From the cell containing the given text, extract its center point as [X, Y] coordinate. 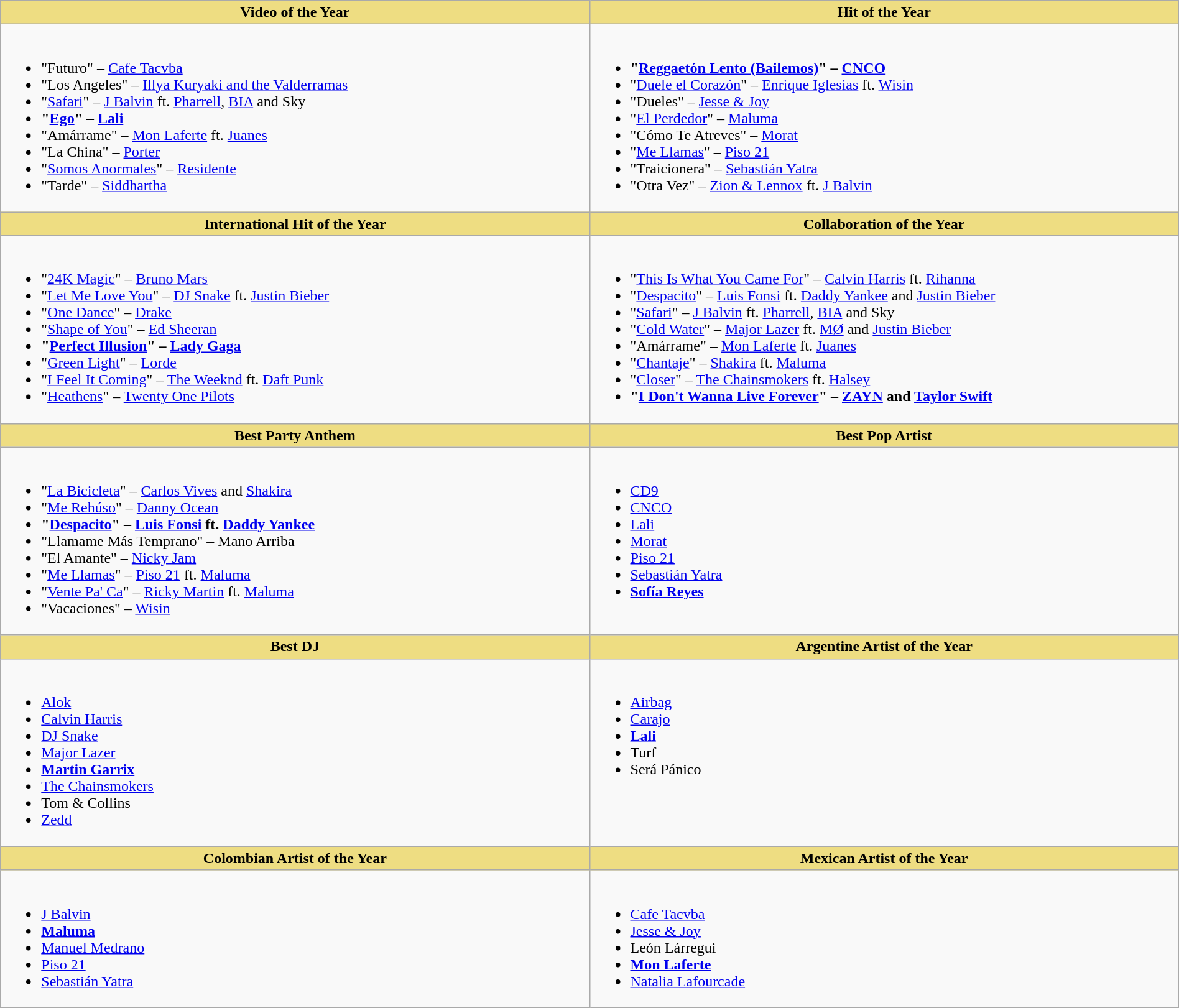
Argentine Artist of the Year [884, 647]
Collaboration of the Year [884, 224]
Best Party Anthem [295, 435]
AlokCalvin HarrisDJ SnakeMajor LazerMartin GarrixThe ChainsmokersTom & CollinsZedd [295, 752]
Mexican Artist of the Year [884, 858]
Best Pop Artist [884, 435]
Video of the Year [295, 12]
J BalvinMalumaManuel MedranoPiso 21Sebastián Yatra [295, 939]
Colombian Artist of the Year [295, 858]
Hit of the Year [884, 12]
AirbagCarajoLaliTurfSerá Pánico [884, 752]
International Hit of the Year [295, 224]
Cafe TacvbaJesse & JoyLeón LárreguiMon LaferteNatalia Lafourcade [884, 939]
Best DJ [295, 647]
CD9CNCOLaliMoratPiso 21Sebastián YatraSofía Reyes [884, 541]
